Return the (X, Y) coordinate for the center point of the cell that contains the specified text.  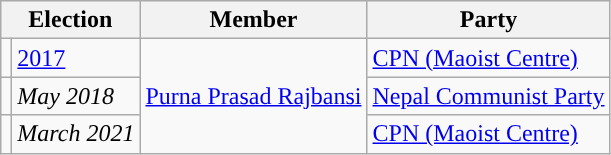
Election (70, 20)
March 2021 (76, 134)
Nepal Communist Party (488, 96)
May 2018 (76, 96)
Member (254, 20)
Purna Prasad Rajbansi (254, 96)
2017 (76, 58)
Party (488, 20)
